Determine the (x, y) coordinate at the center of the cell enclosing the given text.  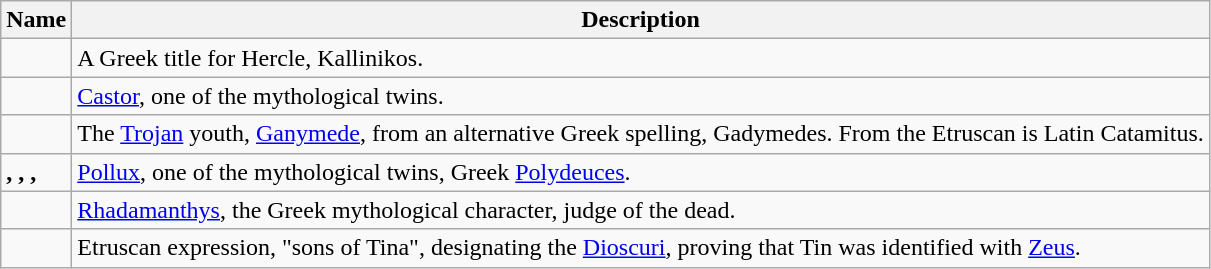
Castor, one of the mythological twins. (641, 96)
Name (36, 20)
Rhadamanthys, the Greek mythological character, judge of the dead. (641, 210)
, , , (36, 172)
The Trojan youth, Ganymede, from an alternative Greek spelling, Gadymedes. From the Etruscan is Latin Catamitus. (641, 134)
A Greek title for Hercle, Kallinikos. (641, 58)
Description (641, 20)
Pollux, one of the mythological twins, Greek Polydeuces. (641, 172)
Etruscan expression, "sons of Tina", designating the Dioscuri, proving that Tin was identified with Zeus. (641, 248)
